Find where the given text appears and provide that cell's center as [X, Y] coordinate. 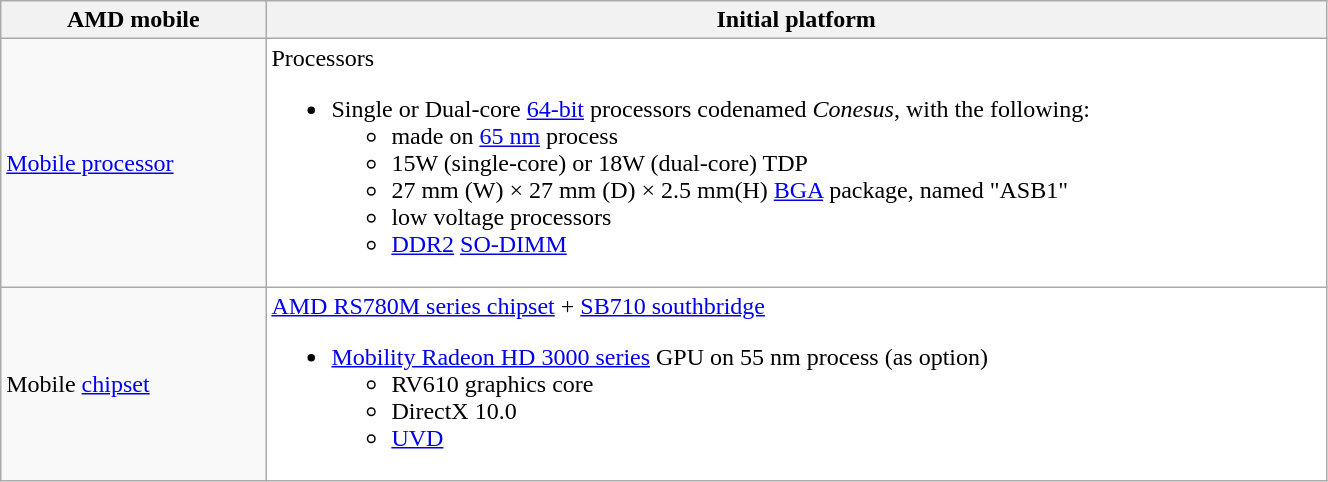
Mobile processor [134, 163]
Mobile chipset [134, 384]
AMD mobile [134, 20]
AMD RS780M series chipset + SB710 southbridgeMobility Radeon HD 3000 series GPU on 55 nm process (as option)RV610 graphics coreDirectX 10.0UVD [796, 384]
Initial platform [796, 20]
